Output the [x, y] coordinate of the center of the cell containing the given text.  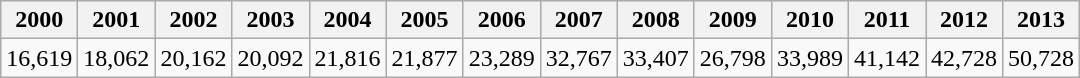
2011 [886, 20]
2007 [578, 20]
2006 [502, 20]
26,798 [732, 58]
2013 [1042, 20]
2004 [348, 20]
2002 [194, 20]
20,092 [270, 58]
2012 [964, 20]
23,289 [502, 58]
50,728 [1042, 58]
32,767 [578, 58]
2009 [732, 20]
41,142 [886, 58]
18,062 [116, 58]
2000 [40, 20]
20,162 [194, 58]
2003 [270, 20]
42,728 [964, 58]
21,877 [424, 58]
2005 [424, 20]
16,619 [40, 58]
2001 [116, 20]
2010 [810, 20]
33,989 [810, 58]
2008 [656, 20]
33,407 [656, 58]
21,816 [348, 58]
